Scan for the cell matching the given text and deliver its (x, y) coordinate at center. 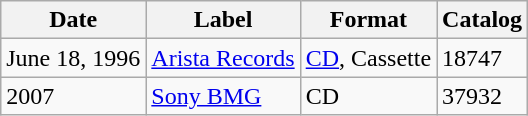
Catalog (482, 20)
37932 (482, 96)
Sony BMG (223, 96)
CD (368, 96)
Label (223, 20)
Format (368, 20)
Arista Records (223, 58)
Date (74, 20)
18747 (482, 58)
CD, Cassette (368, 58)
June 18, 1996 (74, 58)
2007 (74, 96)
